Output the [x, y] coordinate of the center of the cell containing the given text.  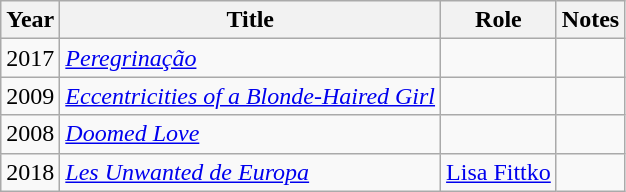
Role [499, 20]
2017 [30, 58]
Peregrinação [250, 58]
Eccentricities of a Blonde-Haired Girl [250, 96]
Doomed Love [250, 134]
Lisa Fittko [499, 172]
Les Unwanted de Europa [250, 172]
2018 [30, 172]
Year [30, 20]
2009 [30, 96]
Notes [590, 20]
2008 [30, 134]
Title [250, 20]
